Determine the [x, y] coordinate at the center of the cell enclosing the given text.  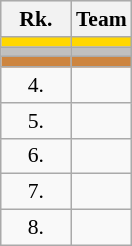
Team [102, 19]
8. [36, 228]
4. [36, 85]
Rk. [36, 19]
7. [36, 192]
6. [36, 156]
5. [36, 121]
